Capture the cell that displays the provided text and extract its (X, Y) central coordinate. 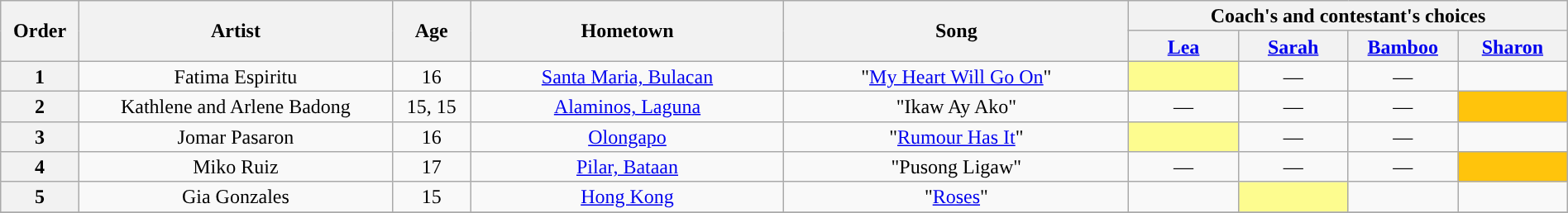
Coach's and contestant's choices (1348, 17)
"Rumour Has It" (956, 137)
5 (40, 196)
Jomar Pasaron (235, 137)
Bamboo (1403, 46)
"Pusong Ligaw" (956, 167)
3 (40, 137)
1 (40, 76)
"My Heart Will Go On" (956, 76)
Santa Maria, Bulacan (627, 76)
Hong Kong (627, 196)
"Roses" (956, 196)
Age (432, 31)
"Ikaw Ay Ako" (956, 106)
Gia Gonzales (235, 196)
Miko Ruiz (235, 167)
Sarah (1293, 46)
Artist (235, 31)
Kathlene and Arlene Badong (235, 106)
Olongapo (627, 137)
Order (40, 31)
Hometown (627, 31)
15 (432, 196)
Pilar, Bataan (627, 167)
Song (956, 31)
Sharon (1513, 46)
4 (40, 167)
15, 15 (432, 106)
17 (432, 167)
Fatima Espiritu (235, 76)
2 (40, 106)
Alaminos, Laguna (627, 106)
Lea (1184, 46)
